Pinpoint the cell where the given text exists, returning its [X, Y] midpoint coordinate. 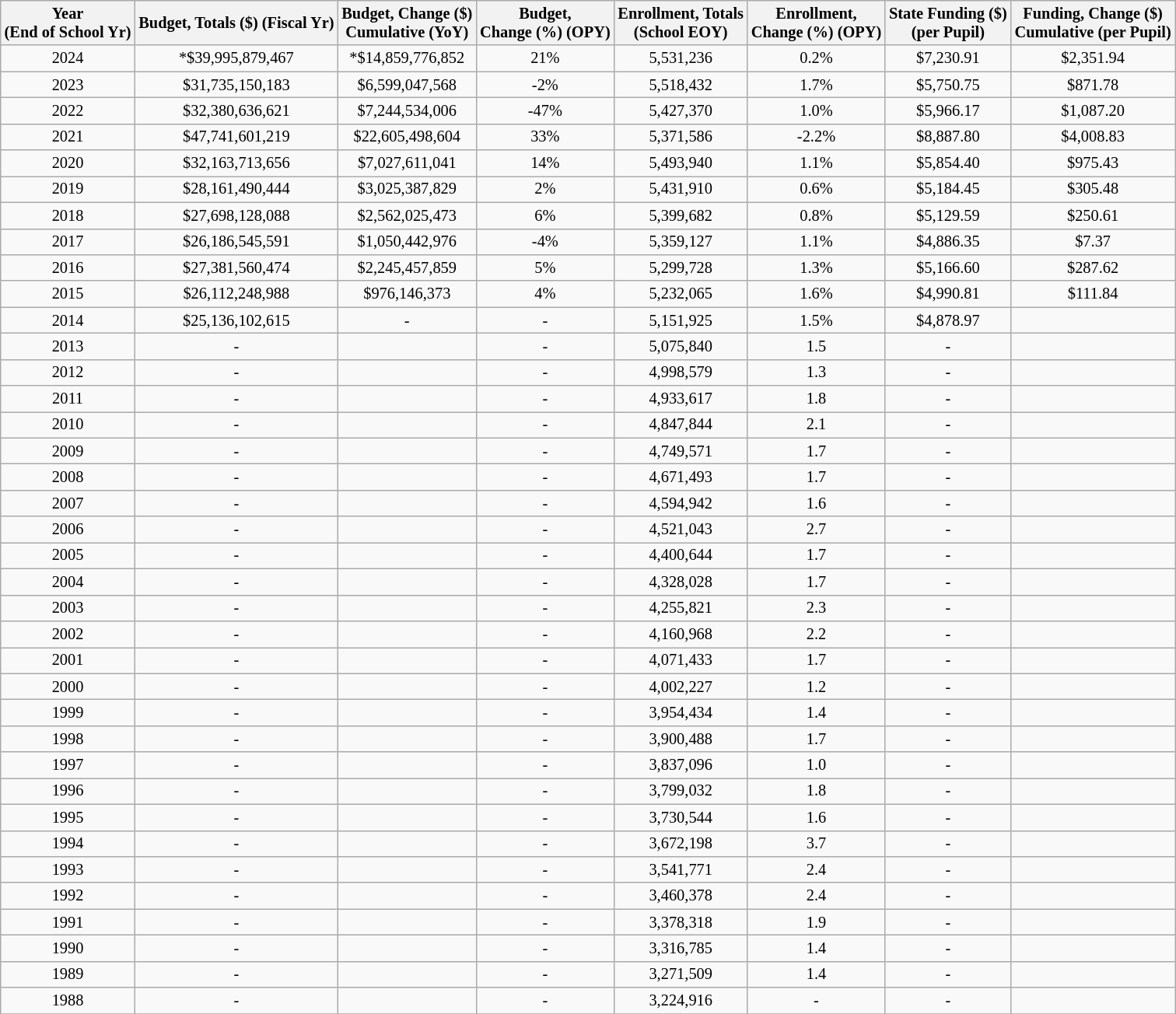
2% [544, 189]
0.8% [817, 215]
$5,184.45 [947, 189]
33% [544, 137]
5,431,910 [681, 189]
5,299,728 [681, 267]
Budget,Change (%) (OPY) [544, 23]
-47% [544, 110]
1.2 [817, 687]
5,518,432 [681, 85]
2016 [68, 267]
5,151,925 [681, 320]
0.6% [817, 189]
$1,087.20 [1094, 110]
4,998,579 [681, 372]
$5,750.75 [947, 85]
4,933,617 [681, 399]
2022 [68, 110]
1.0 [817, 765]
2.3 [817, 608]
5,232,065 [681, 294]
$32,163,713,656 [236, 163]
2015 [68, 294]
2014 [68, 320]
$7.37 [1094, 242]
0.2% [817, 58]
1994 [68, 844]
2006 [68, 530]
4,594,942 [681, 503]
1.7% [817, 85]
2024 [68, 58]
2005 [68, 555]
$5,854.40 [947, 163]
$975.43 [1094, 163]
3,271,509 [681, 974]
1998 [68, 739]
*$14,859,776,852 [407, 58]
$7,027,611,041 [407, 163]
-2.2% [817, 137]
2.7 [817, 530]
1990 [68, 948]
$5,966.17 [947, 110]
$31,735,150,183 [236, 85]
Enrollment, Totals(School EOY) [681, 23]
$4,990.81 [947, 294]
5,399,682 [681, 215]
4% [544, 294]
6% [544, 215]
5,371,586 [681, 137]
3,837,096 [681, 765]
2000 [68, 687]
4,847,844 [681, 425]
1989 [68, 974]
-2% [544, 85]
5% [544, 267]
$2,351.94 [1094, 58]
*$39,995,879,467 [236, 58]
$32,380,636,621 [236, 110]
5,359,127 [681, 242]
2001 [68, 660]
$5,129.59 [947, 215]
$47,741,601,219 [236, 137]
2004 [68, 582]
2009 [68, 451]
1.5 [817, 346]
Year(End of School Yr) [68, 23]
21% [544, 58]
3,672,198 [681, 844]
$28,161,490,444 [236, 189]
1992 [68, 896]
4,749,571 [681, 451]
$287.62 [1094, 267]
$26,186,545,591 [236, 242]
3.7 [817, 844]
$2,245,457,859 [407, 267]
3,954,434 [681, 712]
$7,230.91 [947, 58]
$7,244,534,006 [407, 110]
$5,166.60 [947, 267]
2017 [68, 242]
$250.61 [1094, 215]
$8,887.80 [947, 137]
2018 [68, 215]
1988 [68, 1001]
Budget, Change ($)Cumulative (YoY) [407, 23]
1.3 [817, 372]
5,493,940 [681, 163]
1.5% [817, 320]
1.3% [817, 267]
3,730,544 [681, 817]
$871.78 [1094, 85]
$4,886.35 [947, 242]
1991 [68, 922]
1993 [68, 869]
$6,599,047,568 [407, 85]
3,378,318 [681, 922]
4,002,227 [681, 687]
2021 [68, 137]
$27,381,560,474 [236, 267]
4,521,043 [681, 530]
2008 [68, 477]
3,460,378 [681, 896]
$27,698,128,088 [236, 215]
1.6% [817, 294]
3,224,916 [681, 1001]
2010 [68, 425]
2.1 [817, 425]
2007 [68, 503]
State Funding ($)(per Pupil) [947, 23]
4,400,644 [681, 555]
4,328,028 [681, 582]
2020 [68, 163]
1.0% [817, 110]
$4,878.97 [947, 320]
$305.48 [1094, 189]
$3,025,387,829 [407, 189]
5,531,236 [681, 58]
2013 [68, 346]
$2,562,025,473 [407, 215]
Funding, Change ($)Cumulative (per Pupil) [1094, 23]
4,071,433 [681, 660]
Enrollment,Change (%) (OPY) [817, 23]
14% [544, 163]
3,541,771 [681, 869]
2023 [68, 85]
5,427,370 [681, 110]
$26,112,248,988 [236, 294]
4,671,493 [681, 477]
$1,050,442,976 [407, 242]
2003 [68, 608]
1.9 [817, 922]
$976,146,373 [407, 294]
$22,605,498,604 [407, 137]
1999 [68, 712]
3,900,488 [681, 739]
1995 [68, 817]
2.2 [817, 634]
$4,008.83 [1094, 137]
2019 [68, 189]
3,799,032 [681, 791]
$111.84 [1094, 294]
2002 [68, 634]
2012 [68, 372]
2011 [68, 399]
1996 [68, 791]
4,255,821 [681, 608]
-4% [544, 242]
4,160,968 [681, 634]
1997 [68, 765]
5,075,840 [681, 346]
Budget, Totals ($) (Fiscal Yr) [236, 23]
3,316,785 [681, 948]
$25,136,102,615 [236, 320]
